For the text-containing cell, return its midpoint in [x, y] coordinate format. 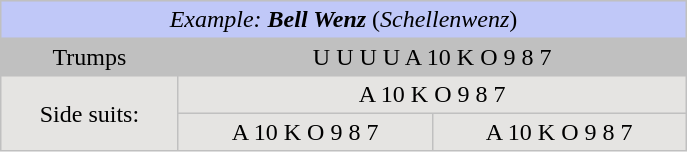
Example: Bell Wenz (Schellenwenz) [344, 20]
Side suits: [90, 113]
U U U U A 10 K O 9 8 7 [432, 57]
Trumps [90, 57]
